Pinpoint the cell where the given text exists, returning its (x, y) midpoint coordinate. 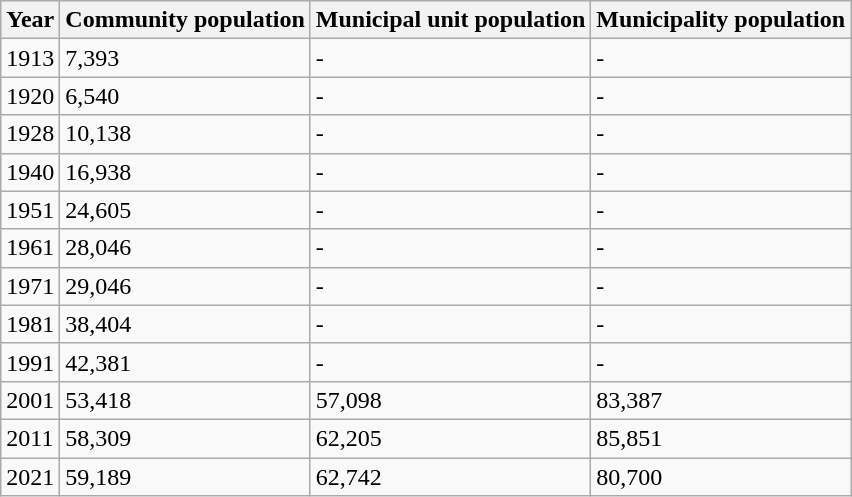
1961 (30, 248)
85,851 (721, 438)
2011 (30, 438)
53,418 (185, 400)
2021 (30, 477)
1940 (30, 172)
Community population (185, 20)
2001 (30, 400)
1928 (30, 134)
24,605 (185, 210)
62,205 (450, 438)
57,098 (450, 400)
59,189 (185, 477)
16,938 (185, 172)
1913 (30, 58)
1951 (30, 210)
28,046 (185, 248)
7,393 (185, 58)
1920 (30, 96)
10,138 (185, 134)
Municipality population (721, 20)
1991 (30, 362)
42,381 (185, 362)
29,046 (185, 286)
6,540 (185, 96)
58,309 (185, 438)
80,700 (721, 477)
38,404 (185, 324)
1981 (30, 324)
1971 (30, 286)
83,387 (721, 400)
Municipal unit population (450, 20)
Year (30, 20)
62,742 (450, 477)
